Identify which cell holds the provided text, then report its (X, Y) central coordinate. 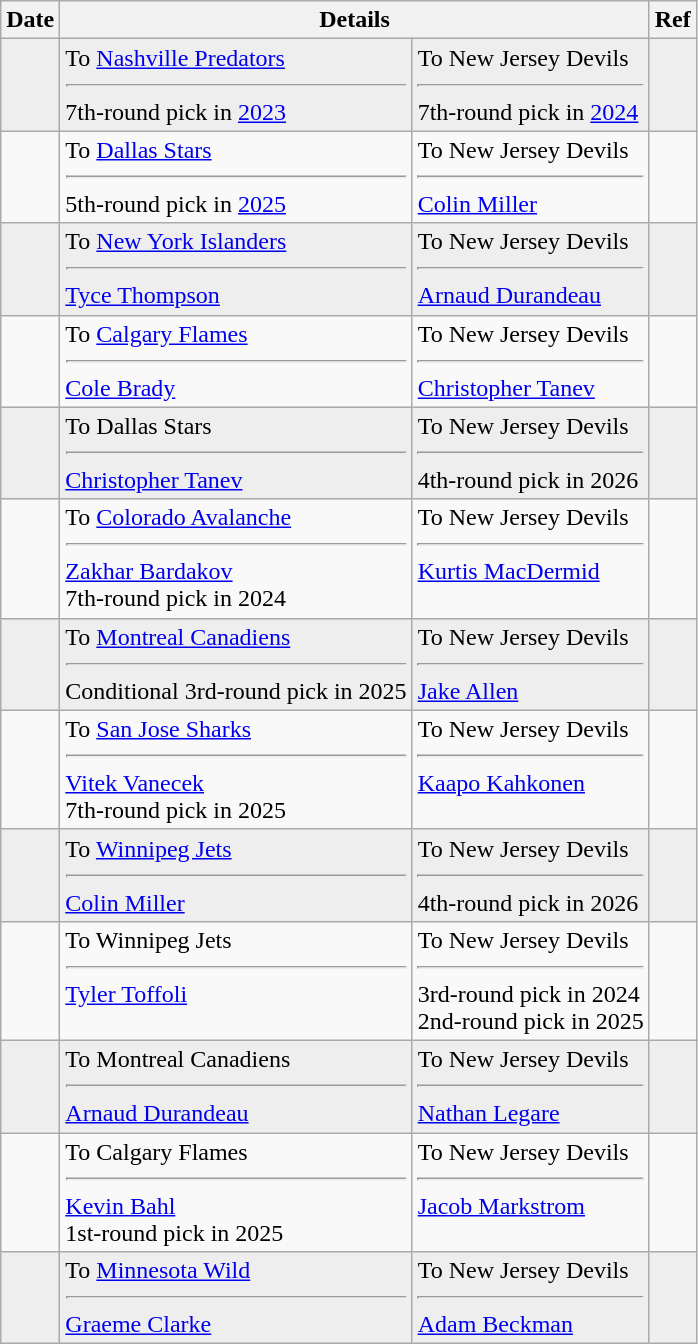
To New Jersey DevilsJake Allen (530, 664)
To Calgary FlamesKevin Bahl1st-round pick in 2025 (236, 1192)
To New Jersey Devils3rd-round pick in 20242nd-round pick in 2025 (530, 980)
To Dallas Stars5th-round pick in 2025 (236, 177)
To New Jersey DevilsAdam Beckman (530, 1298)
To Montreal CanadiensArnaud Durandeau (236, 1086)
To New Jersey DevilsKaapo Kahkonen (530, 770)
To Winnipeg JetsColin Miller (236, 875)
To New Jersey DevilsArnaud Durandeau (530, 269)
To Dallas StarsChristopher Tanev (236, 453)
To New Jersey DevilsNathan Legare (530, 1086)
To Winnipeg JetsTyler Toffoli (236, 980)
To Minnesota WildGraeme Clarke (236, 1298)
Date (30, 20)
To Calgary FlamesCole Brady (236, 361)
To New Jersey DevilsKurtis MacDermid (530, 558)
To New Jersey DevilsJacob Markstrom (530, 1192)
To New York IslandersTyce Thompson (236, 269)
Details (354, 20)
To Nashville Predators7th-round pick in 2023 (236, 85)
To San Jose SharksVitek Vanecek7th-round pick in 2025 (236, 770)
To Colorado AvalancheZakhar Bardakov7th-round pick in 2024 (236, 558)
To New Jersey DevilsColin Miller (530, 177)
To New Jersey DevilsChristopher Tanev (530, 361)
To New Jersey Devils7th-round pick in 2024 (530, 85)
Ref (672, 20)
To Montreal CanadiensConditional 3rd-round pick in 2025 (236, 664)
